Return [X, Y] of the center of cell containing provided text 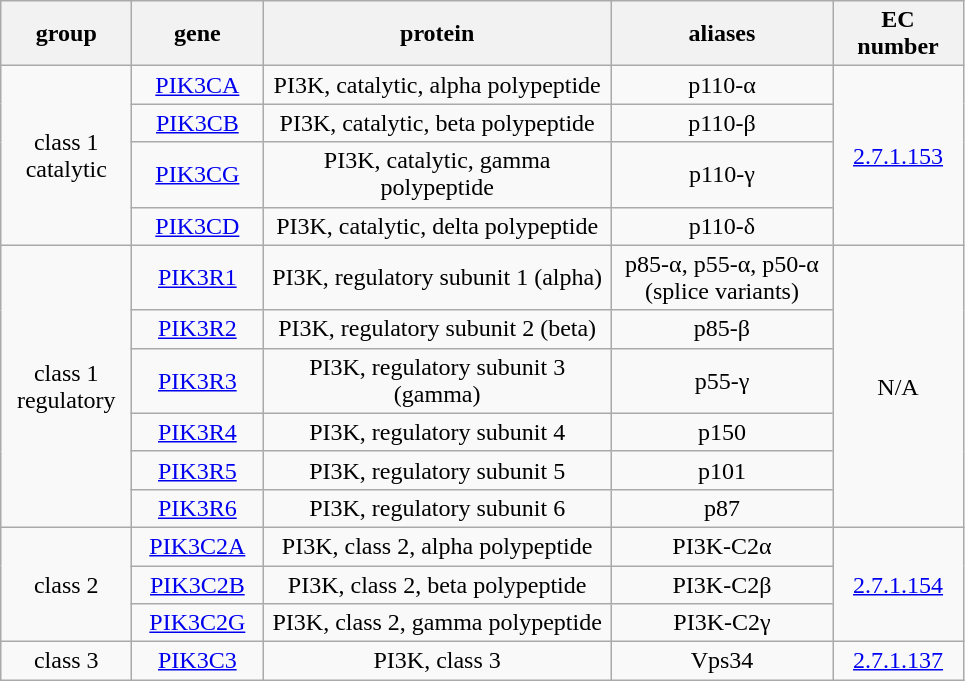
p110-δ [722, 226]
Vps34 [722, 661]
PI3K, regulatory subunit 2 (beta) [438, 329]
PI3K-C2β [722, 585]
PIK3CG [198, 174]
EC number [898, 34]
PI3K, catalytic, alpha polypeptide [438, 85]
p55-γ [722, 380]
PI3K, catalytic, beta polypeptide [438, 123]
2.7.1.137 [898, 661]
protein [438, 34]
PI3K, class 2, beta polypeptide [438, 585]
PI3K, class 2, gamma polypeptide [438, 623]
PIK3R5 [198, 470]
N/A [898, 386]
PI3K-C2α [722, 546]
p150 [722, 432]
PIK3CA [198, 85]
PI3K-C2γ [722, 623]
aliases [722, 34]
class 1 catalytic [66, 156]
PI3K, regulatory subunit 5 [438, 470]
p110-γ [722, 174]
group [66, 34]
PIK3CB [198, 123]
PIK3CD [198, 226]
PIK3R4 [198, 432]
PIK3R1 [198, 278]
gene [198, 34]
p87 [722, 508]
PIK3C2B [198, 585]
PIK3R2 [198, 329]
class 1 regulatory [66, 386]
PI3K, catalytic, gamma polypeptide [438, 174]
PI3K, regulatory subunit 4 [438, 432]
PI3K, catalytic, delta polypeptide [438, 226]
PIK3C2G [198, 623]
p85-α, p55-α, p50-α (splice variants) [722, 278]
p101 [722, 470]
PIK3C2A [198, 546]
PI3K, regulatory subunit 3 (gamma) [438, 380]
PIK3R6 [198, 508]
PI3K, class 3 [438, 661]
class 3 [66, 661]
p110-α [722, 85]
p85-β [722, 329]
PIK3C3 [198, 661]
p110-β [722, 123]
2.7.1.153 [898, 156]
PI3K, class 2, alpha polypeptide [438, 546]
PI3K, regulatory subunit 6 [438, 508]
2.7.1.154 [898, 584]
PI3K, regulatory subunit 1 (alpha) [438, 278]
PIK3R3 [198, 380]
class 2 [66, 584]
